Find where the given text appears and provide that cell's center as [x, y] coordinate. 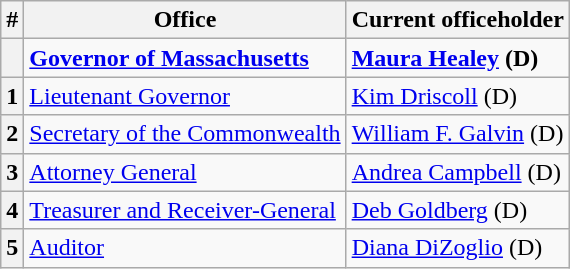
Lieutenant Governor [185, 96]
Office [185, 20]
Maura Healey (D) [458, 58]
4 [12, 210]
1 [12, 96]
Auditor [185, 248]
Treasurer and Receiver-General [185, 210]
5 [12, 248]
Secretary of the Commonwealth [185, 134]
# [12, 20]
2 [12, 134]
Diana DiZoglio (D) [458, 248]
William F. Galvin (D) [458, 134]
3 [12, 172]
Current officeholder [458, 20]
Governor of Massachusetts [185, 58]
Attorney General [185, 172]
Kim Driscoll (D) [458, 96]
Andrea Campbell (D) [458, 172]
Deb Goldberg (D) [458, 210]
